Output the (x, y) coordinate of the center of the cell containing the given text.  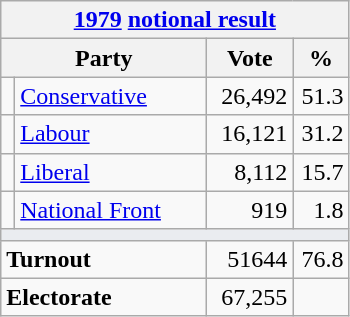
Liberal (111, 172)
1.8 (321, 210)
16,121 (250, 134)
51644 (250, 259)
Labour (111, 134)
919 (250, 210)
26,492 (250, 96)
Vote (250, 58)
31.2 (321, 134)
Conservative (111, 96)
% (321, 58)
National Front (111, 210)
Turnout (104, 259)
Party (104, 58)
51.3 (321, 96)
67,255 (250, 297)
1979 notional result (175, 20)
Electorate (104, 297)
8,112 (250, 172)
76.8 (321, 259)
15.7 (321, 172)
